From the cell containing the given text, extract its center point as (x, y) coordinate. 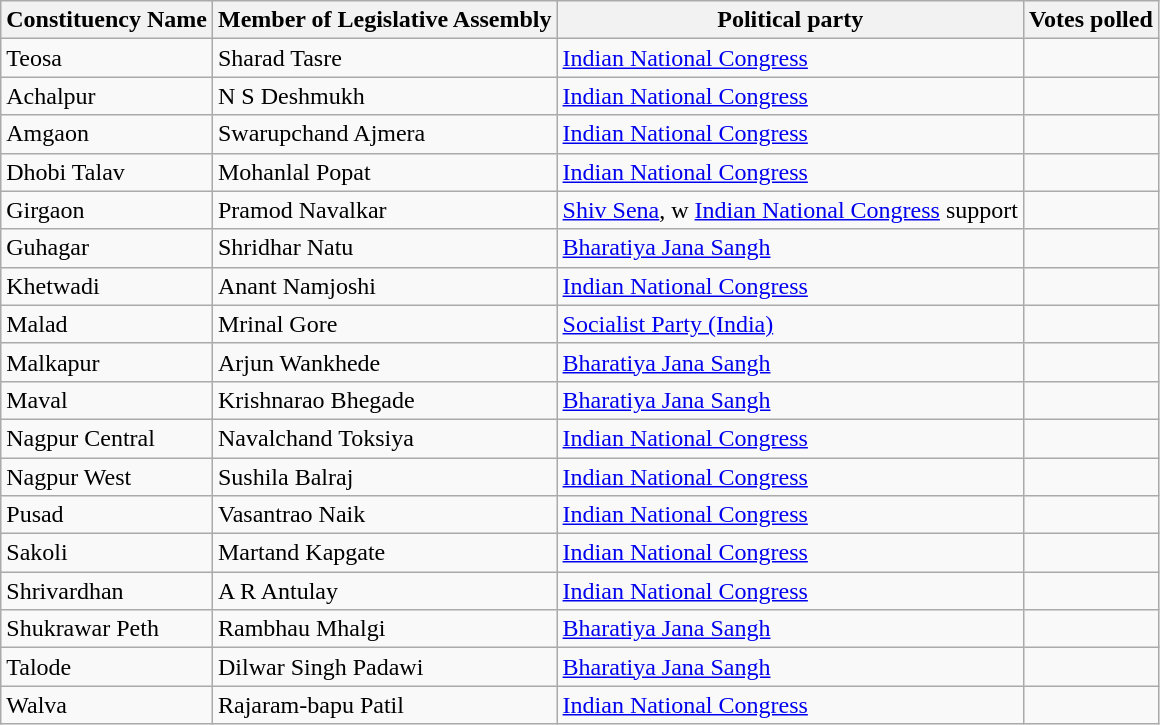
Dhobi Talav (107, 172)
Khetwadi (107, 286)
Malkapur (107, 362)
Sushila Balraj (384, 477)
Nagpur West (107, 477)
Martand Kapgate (384, 553)
Navalchand Toksiya (384, 438)
Member of Legislative Assembly (384, 20)
Walva (107, 705)
Maval (107, 400)
Arjun Wankhede (384, 362)
Nagpur Central (107, 438)
Sharad Tasre (384, 58)
Amgaon (107, 134)
Anant Namjoshi (384, 286)
Teosa (107, 58)
Mohanlal Popat (384, 172)
Mrinal Gore (384, 324)
Pramod Navalkar (384, 210)
Votes polled (1090, 20)
A R Antulay (384, 591)
Shridhar Natu (384, 248)
Rambhau Mhalgi (384, 629)
Rajaram-bapu Patil (384, 705)
Shrivardhan (107, 591)
N S Deshmukh (384, 96)
Achalpur (107, 96)
Guhagar (107, 248)
Krishnarao Bhegade (384, 400)
Constituency Name (107, 20)
Talode (107, 667)
Shukrawar Peth (107, 629)
Dilwar Singh Padawi (384, 667)
Shiv Sena, w Indian National Congress support (790, 210)
Malad (107, 324)
Pusad (107, 515)
Swarupchand Ajmera (384, 134)
Sakoli (107, 553)
Political party (790, 20)
Girgaon (107, 210)
Vasantrao Naik (384, 515)
Socialist Party (India) (790, 324)
